Provide the [x, y] coordinate of the cell's center where the given text is located.  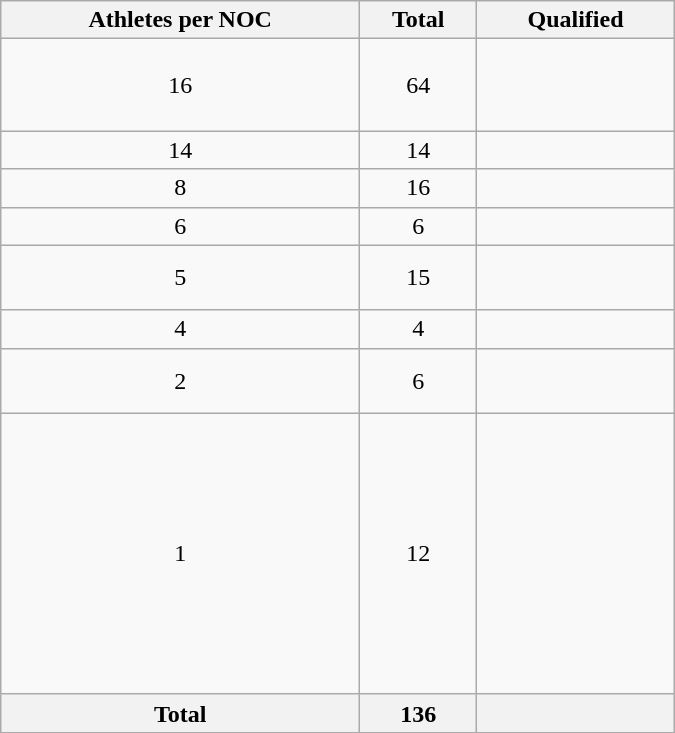
15 [418, 278]
Athletes per NOC [180, 20]
136 [418, 713]
2 [180, 380]
12 [418, 554]
8 [180, 188]
5 [180, 278]
Qualified [576, 20]
64 [418, 85]
1 [180, 554]
